Detect which cell encompasses the target text, then output its (x, y) center coordinate. 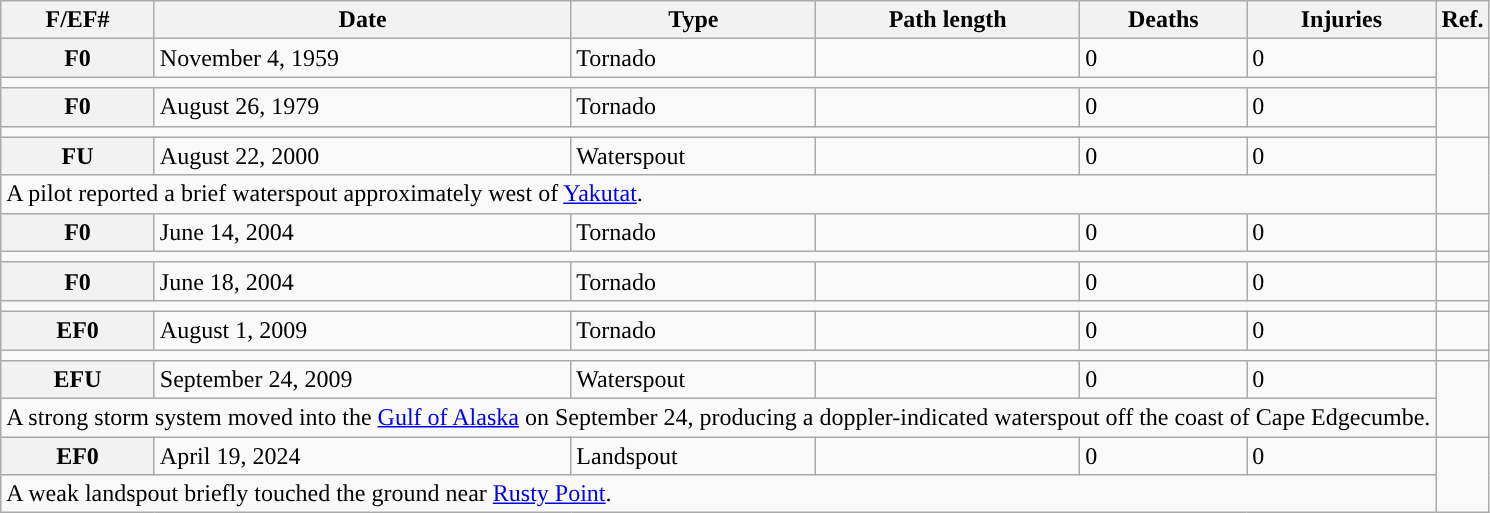
A strong storm system moved into the Gulf of Alaska on September 24, producing a doppler-indicated waterspout off the coast of Cape Edgecumbe. (718, 418)
EFU (78, 380)
June 18, 2004 (362, 281)
Injuries (1342, 20)
FU (78, 156)
Ref. (1462, 20)
August 22, 2000 (362, 156)
June 14, 2004 (362, 232)
A weak landspout briefly touched the ground near Rusty Point. (718, 494)
Path length (948, 20)
November 4, 1959 (362, 58)
September 24, 2009 (362, 380)
April 19, 2024 (362, 456)
A pilot reported a brief waterspout approximately west of Yakutat. (718, 194)
Date (362, 20)
Landspout (694, 456)
F/EF# (78, 20)
August 26, 1979 (362, 107)
Type (694, 20)
Deaths (1164, 20)
August 1, 2009 (362, 330)
